Provide the [X, Y] coordinate of the cell's center where the given text is located.  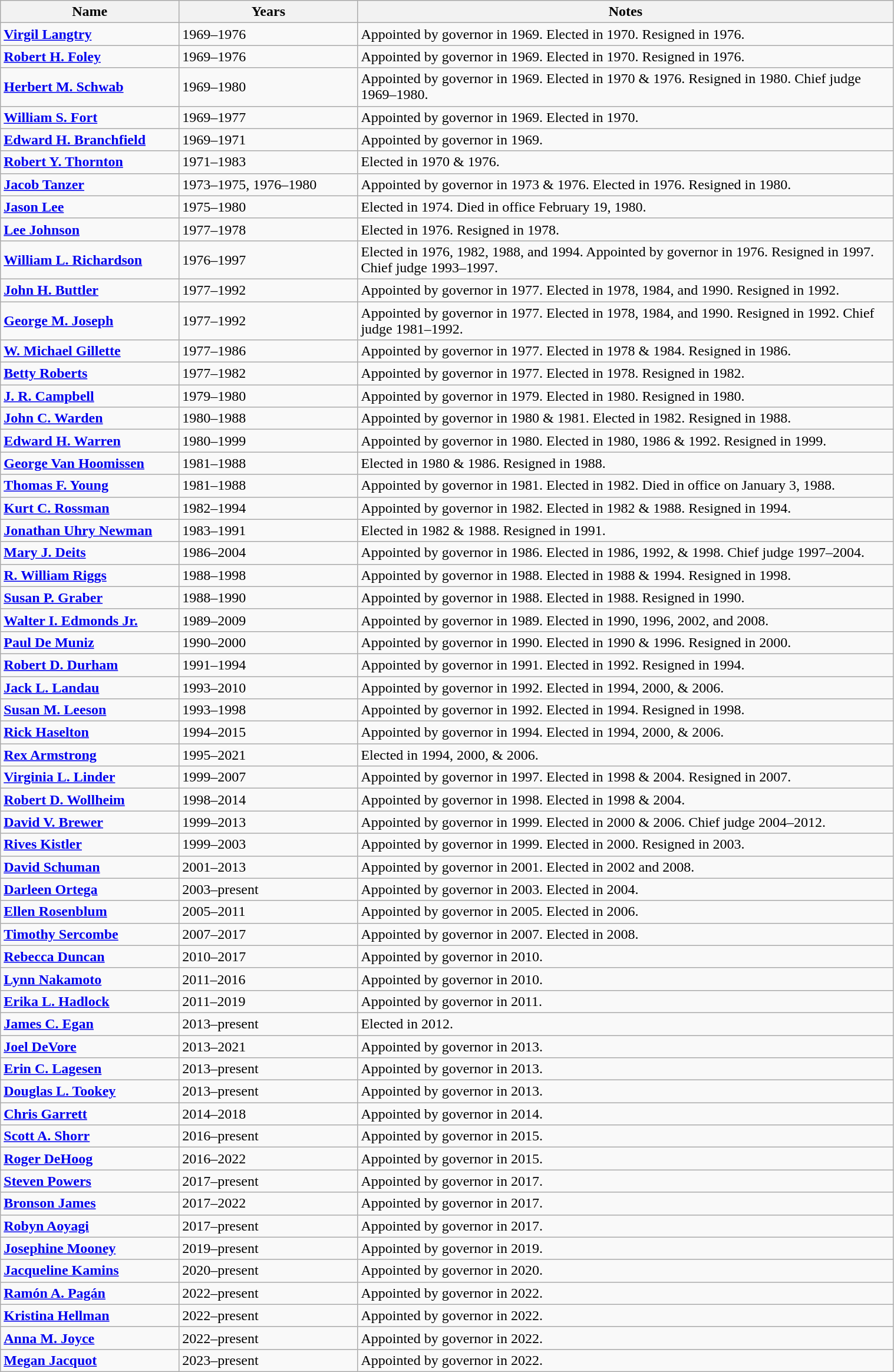
Elected in 1980 & 1986. Resigned in 1988. [626, 463]
Kristina Hellman [90, 1315]
1990–2000 [269, 642]
Appointed by governor in 1989. Elected in 1990, 1996, 2002, and 2008. [626, 620]
John H. Buttler [90, 290]
2017–2022 [269, 1203]
Appointed by governor in 1977. Elected in 1978. Resigned in 1982. [626, 374]
Appointed by governor in 2005. Elected in 2006. [626, 912]
Appointed by governor in 1997. Elected in 1998 & 2004. Resigned in 2007. [626, 777]
2007–2017 [269, 934]
Chris Garrett [90, 1114]
2005–2011 [269, 912]
Years [269, 12]
1977–1986 [269, 351]
W. Michael Gillette [90, 351]
2001–2013 [269, 867]
Appointed by governor in 1977. Elected in 1978 & 1984. Resigned in 1986. [626, 351]
Appointed by governor in 1977. Elected in 1978, 1984, and 1990. Resigned in 1992. Chief judge 1981–1992. [626, 321]
David V. Brewer [90, 822]
Appointed by governor in 2020. [626, 1271]
Appointed by governor in 1991. Elected in 1992. Resigned in 1994. [626, 665]
Jason Lee [90, 207]
Roger DeHoog [90, 1159]
Rick Haselton [90, 733]
1994–2015 [269, 733]
Appointed by governor in 1988. Elected in 1988 & 1994. Resigned in 1998. [626, 575]
1988–1998 [269, 575]
1993–2010 [269, 688]
Elected in 2012. [626, 1024]
2016–present [269, 1136]
Elected in 1994, 2000, & 2006. [626, 755]
Appointed by governor in 2001. Elected in 2002 and 2008. [626, 867]
Appointed by governor in 1999. Elected in 2000 & 2006. Chief judge 2004–2012. [626, 822]
1991–1994 [269, 665]
Appointed by governor in 1980 & 1981. Elected in 1982. Resigned in 1988. [626, 418]
Mary J. Deits [90, 553]
Appointed by governor in 1999. Elected in 2000. Resigned in 2003. [626, 845]
Robyn Aoyagi [90, 1226]
1976–1997 [269, 259]
1999–2007 [269, 777]
1977–1982 [269, 374]
William L. Richardson [90, 259]
Appointed by governor in 2014. [626, 1114]
Douglas L. Tookey [90, 1091]
Appointed by governor in 1986. Elected in 1986, 1992, & 1998. Chief judge 1997–2004. [626, 553]
Appointed by governor in 1979. Elected in 1980. Resigned in 1980. [626, 396]
1969–1980 [269, 87]
1973–1975, 1976–1980 [269, 184]
1980–1988 [269, 418]
1986–2004 [269, 553]
George M. Joseph [90, 321]
Lee Johnson [90, 229]
Robert D. Durham [90, 665]
Timothy Sercombe [90, 934]
R. William Riggs [90, 575]
Appointed by governor in 1998. Elected in 1998 & 2004. [626, 800]
2003–present [269, 889]
James C. Egan [90, 1024]
Appointed by governor in 1969. Elected in 1970. [626, 117]
Elected in 1976, 1982, 1988, and 1994. Appointed by governor in 1976. Resigned in 1997. Chief judge 1993–1997. [626, 259]
2016–2022 [269, 1159]
1999–2003 [269, 845]
Appointed by governor in 1977. Elected in 1978, 1984, and 1990. Resigned in 1992. [626, 290]
Jack L. Landau [90, 688]
Appointed by governor in 1973 & 1976. Elected in 1976. Resigned in 1980. [626, 184]
Susan P. Graber [90, 598]
1975–1980 [269, 207]
Paul De Muniz [90, 642]
Elected in 1982 & 1988. Resigned in 1991. [626, 530]
Edward H. Warren [90, 441]
Jacqueline Kamins [90, 1271]
Rives Kistler [90, 845]
1969–1977 [269, 117]
Robert H. Foley [90, 57]
Steven Powers [90, 1181]
Lynn Nakamoto [90, 979]
Susan M. Leeson [90, 710]
2014–2018 [269, 1114]
2023–present [269, 1360]
2013–2021 [269, 1046]
Erika L. Hadlock [90, 1001]
Virgil Langtry [90, 34]
Kurt C. Rossman [90, 508]
Appointed by governor in 1988. Elected in 1988. Resigned in 1990. [626, 598]
1983–1991 [269, 530]
Josephine Mooney [90, 1248]
William S. Fort [90, 117]
Bronson James [90, 1203]
J. R. Campbell [90, 396]
1980–1999 [269, 441]
Ramón A. Pagán [90, 1293]
1977–1978 [269, 229]
1988–1990 [269, 598]
Robert Y. Thornton [90, 162]
1982–1994 [269, 508]
Scott A. Shorr [90, 1136]
Elected in 1974. Died in office February 19, 1980. [626, 207]
Appointed by governor in 2019. [626, 1248]
Appointed by governor in 1980. Elected in 1980, 1986 & 1992. Resigned in 1999. [626, 441]
2020–present [269, 1271]
Anna M. Joyce [90, 1338]
Appointed by governor in 1990. Elected in 1990 & 1996. Resigned in 2000. [626, 642]
1989–2009 [269, 620]
Jacob Tanzer [90, 184]
1999–2013 [269, 822]
Jonathan Uhry Newman [90, 530]
2010–2017 [269, 957]
Ellen Rosenblum [90, 912]
Edward H. Branchfield [90, 140]
Robert D. Wollheim [90, 800]
Rex Armstrong [90, 755]
1969–1971 [269, 140]
Appointed by governor in 2011. [626, 1001]
Elected in 1970 & 1976. [626, 162]
Herbert M. Schwab [90, 87]
1998–2014 [269, 800]
Appointed by governor in 1982. Elected in 1982 & 1988. Resigned in 1994. [626, 508]
Appointed by governor in 2003. Elected in 2004. [626, 889]
Appointed by governor in 1969. [626, 140]
Darleen Ortega [90, 889]
Elected in 1976. Resigned in 1978. [626, 229]
Appointed by governor in 2007. Elected in 2008. [626, 934]
1979–1980 [269, 396]
2011–2019 [269, 1001]
David Schuman [90, 867]
Appointed by governor in 1981. Elected in 1982. Died in office on January 3, 1988. [626, 486]
Walter I. Edmonds Jr. [90, 620]
Notes [626, 12]
John C. Warden [90, 418]
Joel DeVore [90, 1046]
Virginia L. Linder [90, 777]
1993–1998 [269, 710]
Appointed by governor in 1992. Elected in 1994, 2000, & 2006. [626, 688]
Rebecca Duncan [90, 957]
Appointed by governor in 1969. Elected in 1970 & 1976. Resigned in 1980. Chief judge 1969–1980. [626, 87]
Name [90, 12]
Appointed by governor in 1992. Elected in 1994. Resigned in 1998. [626, 710]
Erin C. Lagesen [90, 1069]
George Van Hoomissen [90, 463]
Thomas F. Young [90, 486]
Appointed by governor in 1994. Elected in 1994, 2000, & 2006. [626, 733]
1971–1983 [269, 162]
2011–2016 [269, 979]
Megan Jacquot [90, 1360]
2019–present [269, 1248]
Betty Roberts [90, 374]
1995–2021 [269, 755]
